Output the [X, Y] coordinate of the center of the cell containing the given text.  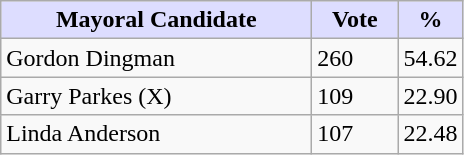
107 [355, 134]
Gordon Dingman [156, 58]
Garry Parkes (X) [156, 96]
% [430, 20]
Vote [355, 20]
260 [355, 58]
Linda Anderson [156, 134]
54.62 [430, 58]
22.48 [430, 134]
109 [355, 96]
22.90 [430, 96]
Mayoral Candidate [156, 20]
